Scan for the cell matching the given text and deliver its (X, Y) coordinate at center. 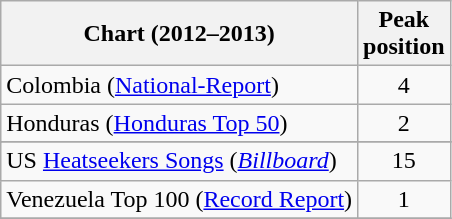
1 (404, 199)
Honduras (Honduras Top 50) (180, 123)
US Heatseekers Songs (Billboard) (180, 161)
15 (404, 161)
Chart (2012–2013) (180, 34)
2 (404, 123)
Peakposition (404, 34)
Venezuela Top 100 (Record Report) (180, 199)
Colombia (National-Report) (180, 85)
4 (404, 85)
